From the cell containing the given text, extract its center point as (x, y) coordinate. 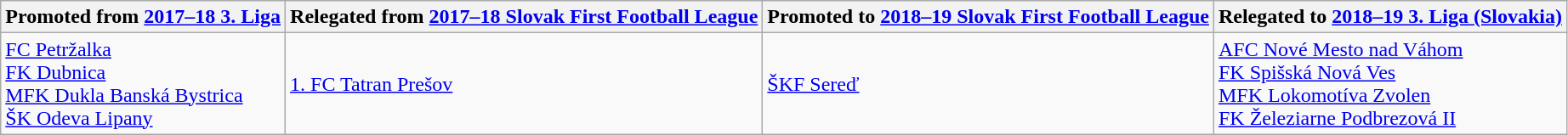
Relegated from 2017–18 Slovak First Football League (524, 17)
1. FC Tatran Prešov (524, 83)
ŠKF Sereď (988, 83)
FC PetržalkaFK DubnicaMFK Dukla Banská BystricaŠK Odeva Lipany (143, 83)
Promoted to 2018–19 Slovak First Football League (988, 17)
AFC Nové Mesto nad VáhomFK Spišská Nová VesMFK Lokomotíva ZvolenFK Železiarne Podbrezová II (1389, 83)
Promoted from 2017–18 3. Liga (143, 17)
Relegated to 2018–19 3. Liga (Slovakia) (1389, 17)
